Return the (x, y) coordinate for the center point of the cell that contains the specified text.  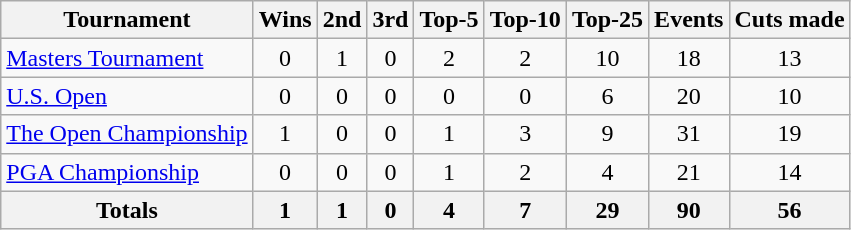
2nd (342, 20)
7 (525, 210)
18 (689, 58)
90 (689, 210)
Masters Tournament (127, 58)
56 (790, 210)
Top-25 (607, 20)
20 (689, 96)
3 (525, 134)
29 (607, 210)
31 (689, 134)
The Open Championship (127, 134)
Tournament (127, 20)
Events (689, 20)
3rd (390, 20)
Top-5 (449, 20)
9 (607, 134)
PGA Championship (127, 172)
19 (790, 134)
14 (790, 172)
U.S. Open (127, 96)
6 (607, 96)
Cuts made (790, 20)
Top-10 (525, 20)
Totals (127, 210)
13 (790, 58)
21 (689, 172)
Wins (285, 20)
